Provide the (x, y) coordinate of the cell's center where the given text is located.  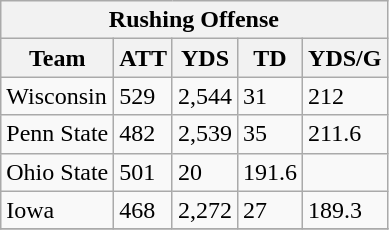
2,272 (204, 210)
212 (345, 96)
20 (204, 172)
191.6 (270, 172)
Wisconsin (58, 96)
2,544 (204, 96)
Ohio State (58, 172)
Iowa (58, 210)
YDS/G (345, 58)
YDS (204, 58)
2,539 (204, 134)
211.6 (345, 134)
27 (270, 210)
TD (270, 58)
482 (144, 134)
ATT (144, 58)
529 (144, 96)
501 (144, 172)
31 (270, 96)
35 (270, 134)
468 (144, 210)
Team (58, 58)
Rushing Offense (194, 20)
189.3 (345, 210)
Penn State (58, 134)
